Return the [X, Y] coordinate for the center point of the cell that contains the specified text.  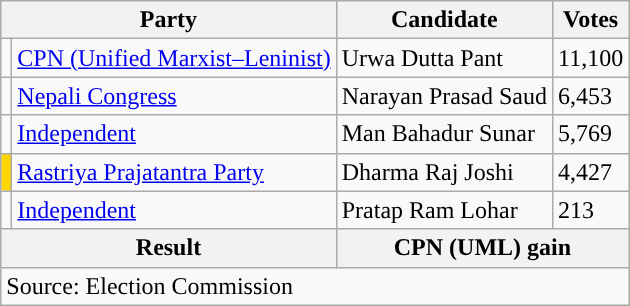
Urwa Dutta Pant [444, 58]
Rastriya Prajatantra Party [174, 172]
5,769 [591, 134]
Candidate [444, 20]
Narayan Prasad Saud [444, 96]
Pratap Ram Lohar [444, 210]
6,453 [591, 96]
Source: Election Commission [315, 286]
11,100 [591, 58]
Dharma Raj Joshi [444, 172]
CPN (Unified Marxist–Leninist) [174, 58]
Result [168, 248]
Nepali Congress [174, 96]
4,427 [591, 172]
CPN (UML) gain [482, 248]
Party [168, 20]
213 [591, 210]
Man Bahadur Sunar [444, 134]
Votes [591, 20]
